Find where the given text appears and provide that cell's center as (x, y) coordinate. 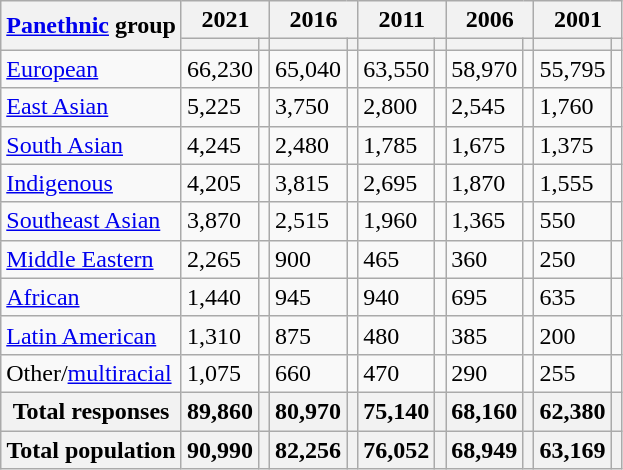
480 (396, 335)
65,040 (308, 69)
South Asian (92, 145)
Other/multiracial (92, 373)
1,870 (484, 183)
58,970 (484, 69)
3,870 (220, 221)
Indigenous (92, 183)
82,256 (308, 449)
1,960 (396, 221)
1,760 (572, 107)
1,365 (484, 221)
Southeast Asian (92, 221)
2,515 (308, 221)
90,990 (220, 449)
3,750 (308, 107)
68,949 (484, 449)
Middle Eastern (92, 259)
2,480 (308, 145)
200 (572, 335)
1,675 (484, 145)
62,380 (572, 411)
Panethnic group (92, 26)
290 (484, 373)
3,815 (308, 183)
875 (308, 335)
900 (308, 259)
East Asian (92, 107)
5,225 (220, 107)
660 (308, 373)
2021 (225, 20)
76,052 (396, 449)
2011 (402, 20)
European (92, 69)
695 (484, 297)
1,555 (572, 183)
2,545 (484, 107)
2006 (490, 20)
63,550 (396, 69)
4,205 (220, 183)
360 (484, 259)
Total population (92, 449)
1,075 (220, 373)
2001 (578, 20)
945 (308, 297)
385 (484, 335)
75,140 (396, 411)
Total responses (92, 411)
470 (396, 373)
550 (572, 221)
Latin American (92, 335)
2,800 (396, 107)
255 (572, 373)
63,169 (572, 449)
66,230 (220, 69)
68,160 (484, 411)
55,795 (572, 69)
1,375 (572, 145)
2,265 (220, 259)
4,245 (220, 145)
465 (396, 259)
African (92, 297)
635 (572, 297)
2016 (314, 20)
2,695 (396, 183)
80,970 (308, 411)
89,860 (220, 411)
1,785 (396, 145)
1,310 (220, 335)
940 (396, 297)
1,440 (220, 297)
250 (572, 259)
